For the text-containing cell, return its midpoint in (x, y) coordinate format. 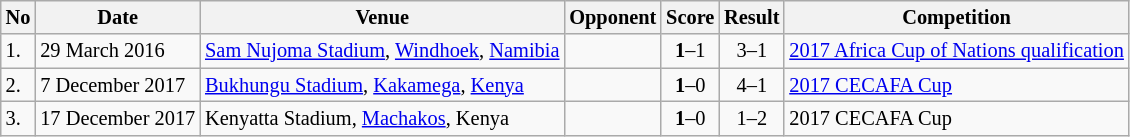
3–1 (752, 51)
1–1 (690, 51)
Venue (382, 17)
Date (118, 17)
Opponent (612, 17)
7 December 2017 (118, 85)
2. (18, 85)
1–2 (752, 118)
1. (18, 51)
3. (18, 118)
Score (690, 17)
Sam Nujoma Stadium, Windhoek, Namibia (382, 51)
Result (752, 17)
No (18, 17)
4–1 (752, 85)
17 December 2017 (118, 118)
29 March 2016 (118, 51)
Bukhungu Stadium, Kakamega, Kenya (382, 85)
2017 Africa Cup of Nations qualification (956, 51)
Competition (956, 17)
Kenyatta Stadium, Machakos, Kenya (382, 118)
